Capture the cell that displays the provided text and extract its [X, Y] central coordinate. 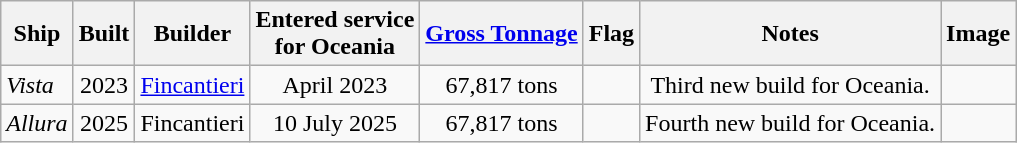
Ship [37, 34]
Fourth new build for Oceania. [790, 123]
Image [978, 34]
2023 [104, 85]
Flag [611, 34]
2025 [104, 123]
Entered servicefor Oceania [335, 34]
10 July 2025 [335, 123]
Notes [790, 34]
Vista [37, 85]
Third new build for Oceania. [790, 85]
April 2023 [335, 85]
Builder [192, 34]
Gross Tonnage [502, 34]
Built [104, 34]
Allura [37, 123]
